From the cell containing the given text, extract its center point as (X, Y) coordinate. 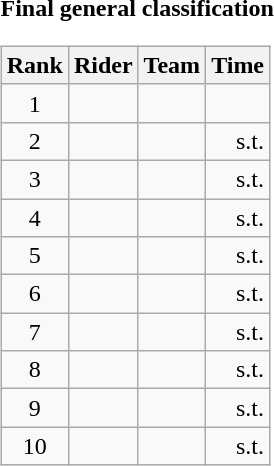
3 (34, 179)
6 (34, 294)
Team (172, 65)
7 (34, 332)
9 (34, 408)
5 (34, 256)
Rank (34, 65)
Rider (103, 65)
Time (238, 65)
1 (34, 103)
8 (34, 370)
2 (34, 141)
10 (34, 446)
4 (34, 217)
